Locate the cell with the specified text and output its [X, Y] center coordinate. 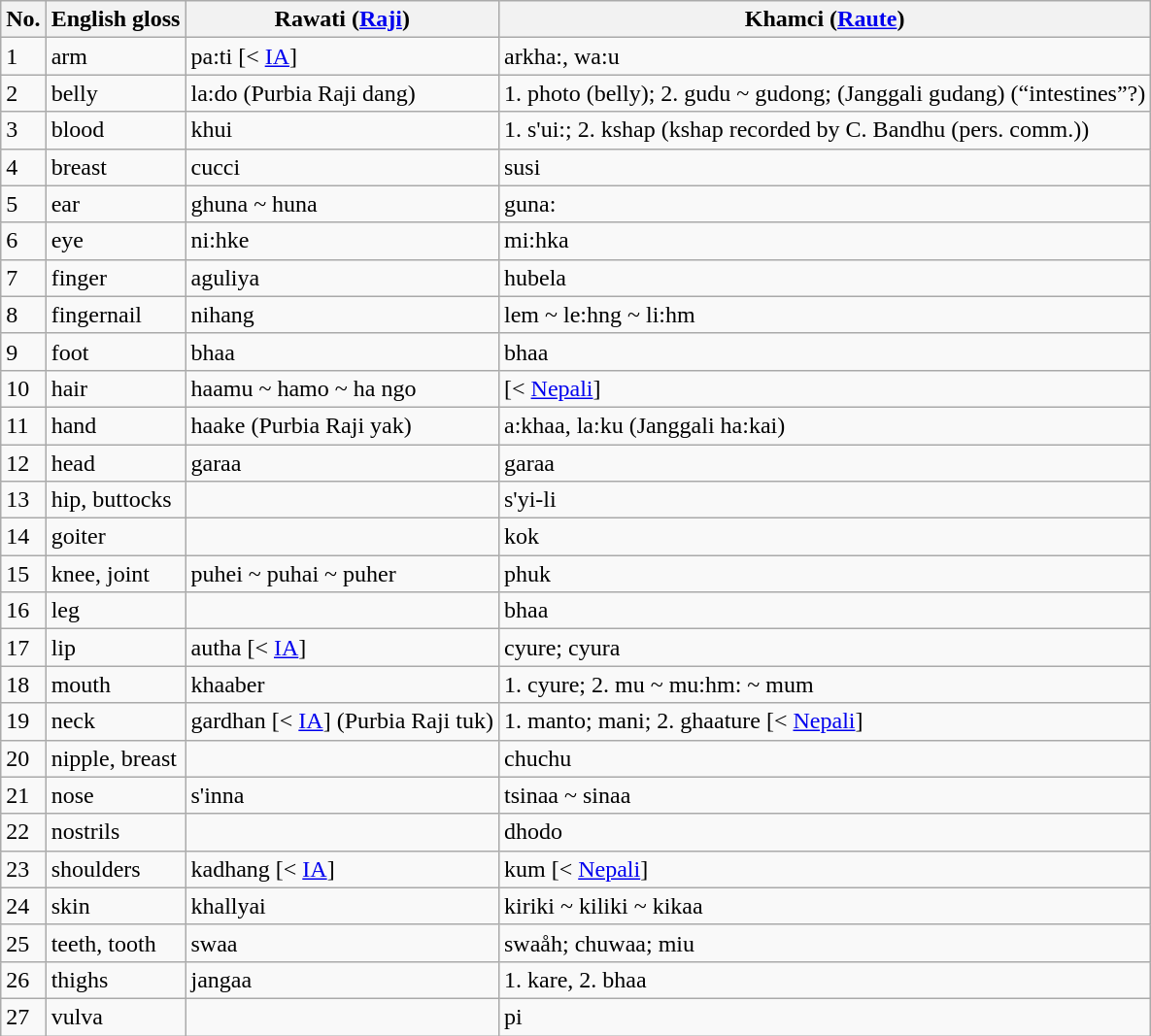
18 [23, 685]
hair [116, 388]
kiriki ~ kiliki ~ kikaa [824, 906]
27 [23, 1017]
11 [23, 425]
finger [116, 278]
20 [23, 758]
kum [< Nepali] [824, 869]
lem ~ le:hng ~ li:hm [824, 315]
belly [116, 93]
arm [116, 56]
lip [116, 648]
12 [23, 463]
kok [824, 537]
17 [23, 648]
22 [23, 832]
8 [23, 315]
7 [23, 278]
eye [116, 241]
nipple, breast [116, 758]
swaa [342, 943]
skin [116, 906]
19 [23, 721]
No. [23, 19]
swaåh; chuwaa; miu [824, 943]
Rawati (Raji) [342, 19]
shoulders [116, 869]
nostrils [116, 832]
1. kare, 2. bhaa [824, 980]
Khamci (Raute) [824, 19]
nihang [342, 315]
English gloss [116, 19]
s'yi-li [824, 500]
ear [116, 204]
13 [23, 500]
cucci [342, 167]
4 [23, 167]
nose [116, 795]
mouth [116, 685]
haake (Purbia Raji yak) [342, 425]
hubela [824, 278]
puhei ~ puhai ~ puher [342, 574]
guna: [824, 204]
mi:hka [824, 241]
breast [116, 167]
khui [342, 130]
haamu ~ hamo ~ ha ngo [342, 388]
gardhan [< IA] (Purbia Raji tuk) [342, 721]
cyure; cyura [824, 648]
25 [23, 943]
hand [116, 425]
khallyai [342, 906]
15 [23, 574]
pi [824, 1017]
26 [23, 980]
23 [23, 869]
a:khaa, la:ku (Janggali ha:kai) [824, 425]
tsinaa ~ sinaa [824, 795]
3 [23, 130]
vulva [116, 1017]
leg [116, 611]
pa:ti [< IA] [342, 56]
fingernail [116, 315]
6 [23, 241]
blood [116, 130]
phuk [824, 574]
kadhang [< IA] [342, 869]
head [116, 463]
chuchu [824, 758]
goiter [116, 537]
ghuna ~ huna [342, 204]
ni:hke [342, 241]
1. s'ui:; 2. kshap (kshap recorded by C. Bandhu (pers. comm.)) [824, 130]
susi [824, 167]
autha [< IA] [342, 648]
2 [23, 93]
1. manto; mani; 2. ghaature [< Nepali] [824, 721]
s'inna [342, 795]
arkha:, wa:u [824, 56]
1. photo (belly); 2. gudu ~ gudong; (Janggali gudang) (“intestines”?) [824, 93]
knee, joint [116, 574]
10 [23, 388]
neck [116, 721]
9 [23, 351]
21 [23, 795]
16 [23, 611]
1 [23, 56]
khaaber [342, 685]
la:do (Purbia Raji dang) [342, 93]
jangaa [342, 980]
aguliya [342, 278]
hip, buttocks [116, 500]
14 [23, 537]
1. cyure; 2. mu ~ mu:hm: ~ mum [824, 685]
thighs [116, 980]
foot [116, 351]
[< Nepali] [824, 388]
24 [23, 906]
5 [23, 204]
teeth, tooth [116, 943]
dhodo [824, 832]
